Return the (X, Y) coordinate for the center point of the cell that contains the specified text.  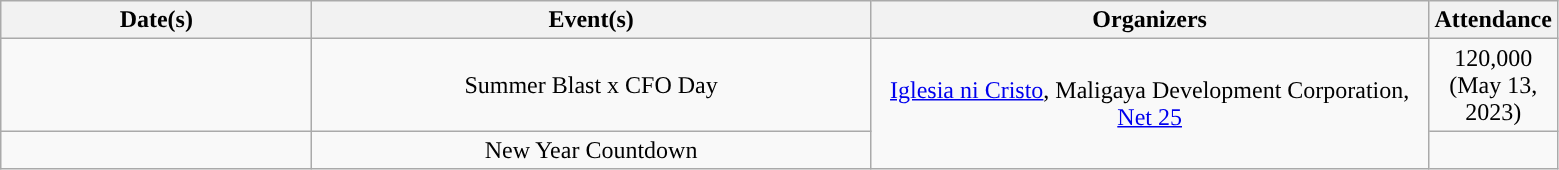
Attendance (1493, 20)
Summer Blast x CFO Day (592, 85)
Organizers (1150, 20)
Iglesia ni Cristo, Maligaya Development Corporation, Net 25 (1150, 104)
120,000 (May 13, 2023) (1493, 85)
Event(s) (592, 20)
Date(s) (156, 20)
New Year Countdown (592, 150)
